Determine the (X, Y) coordinate at the center of the cell enclosing the given text.  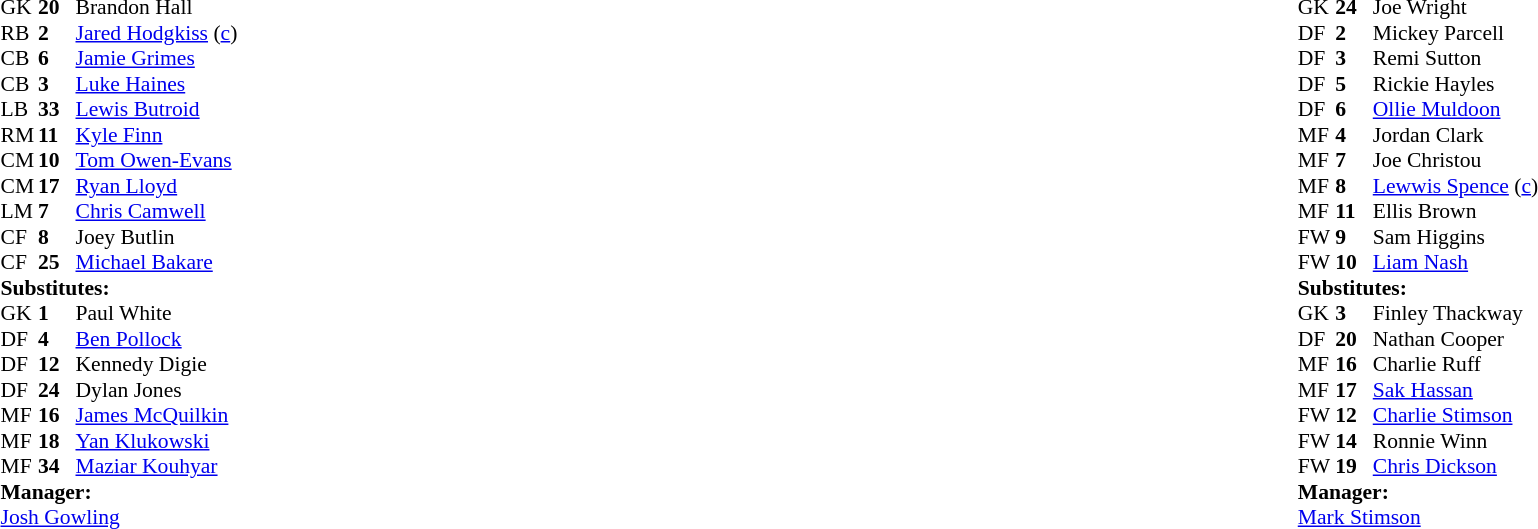
RM (19, 135)
Chris Camwell (157, 211)
Liam Nash (1456, 263)
Nathan Cooper (1456, 339)
LB (19, 109)
Remi Sutton (1456, 59)
5 (1354, 84)
Finley Thackway (1456, 313)
Maziar Kouhyar (157, 467)
Ryan Lloyd (157, 186)
Kyle Finn (157, 135)
LM (19, 211)
Paul White (157, 313)
RB (19, 33)
Tom Owen-Evans (157, 161)
Michael Bakare (157, 263)
Rickie Hayles (1456, 84)
Sak Hassan (1456, 390)
Ollie Muldoon (1456, 109)
Luke Haines (157, 84)
Joey Butlin (157, 237)
Jared Hodgkiss (c) (157, 33)
Charlie Stimson (1456, 415)
33 (57, 109)
Kennedy Digie (157, 365)
Lewwis Spence (c) (1456, 186)
20 (1354, 339)
14 (1354, 441)
18 (57, 441)
25 (57, 263)
Mickey Parcell (1456, 33)
34 (57, 467)
Charlie Ruff (1456, 365)
Chris Dickson (1456, 467)
Lewis Butroid (157, 109)
Jordan Clark (1456, 135)
Ellis Brown (1456, 211)
9 (1354, 237)
Ronnie Winn (1456, 441)
Dylan Jones (157, 390)
Joe Christou (1456, 161)
Ben Pollock (157, 339)
Yan Klukowski (157, 441)
1 (57, 313)
19 (1354, 467)
24 (57, 390)
James McQuilkin (157, 415)
Jamie Grimes (157, 59)
Sam Higgins (1456, 237)
